Scan for the cell matching the given text and deliver its [X, Y] coordinate at center. 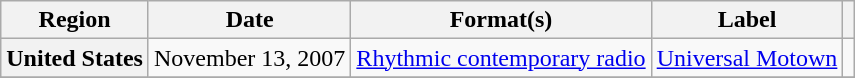
Rhythmic contemporary radio [501, 58]
Region [75, 20]
Label [747, 20]
Format(s) [501, 20]
November 13, 2007 [249, 58]
Date [249, 20]
Universal Motown [747, 58]
United States [75, 58]
